Capture the cell that displays the provided text and extract its (x, y) central coordinate. 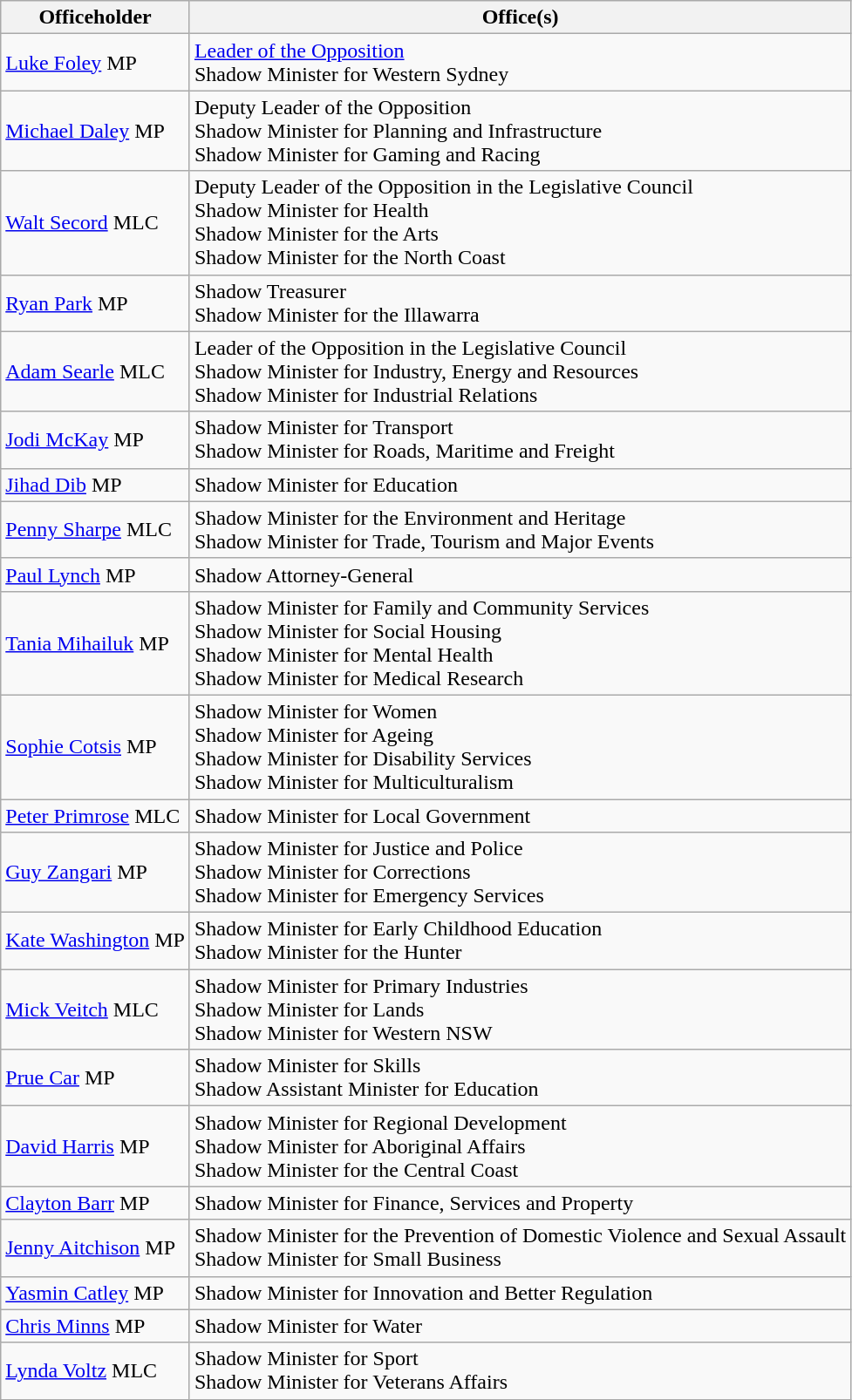
Shadow Minister for the Environment and HeritageShadow Minister for Trade, Tourism and Major Events (520, 530)
Guy Zangari MP (96, 873)
Shadow Minister for WomenShadow Minister for AgeingShadow Minister for Disability ServicesShadow Minister for Multiculturalism (520, 746)
Jodi McKay MP (96, 439)
Shadow Minister for Justice and PoliceShadow Minister for CorrectionsShadow Minister for Emergency Services (520, 873)
Shadow Minister for Early Childhood EducationShadow Minister for the Hunter (520, 941)
Officeholder (96, 17)
Clayton Barr MP (96, 1203)
Shadow Minister for Innovation and Better Regulation (520, 1293)
Mick Veitch MLC (96, 1009)
Shadow Minister for SportShadow Minister for Veterans Affairs (520, 1370)
Chris Minns MP (96, 1326)
Penny Sharpe MLC (96, 530)
Leader of the Opposition in the Legislative CouncilShadow Minister for Industry, Energy and ResourcesShadow Minister for Industrial Relations (520, 371)
Leader of the OppositionShadow Minister for Western Sydney (520, 63)
Lynda Voltz MLC (96, 1370)
Shadow Minister for TransportShadow Minister for Roads, Maritime and Freight (520, 439)
Deputy Leader of the Opposition in the Legislative CouncilShadow Minister for HealthShadow Minister for the ArtsShadow Minister for the North Coast (520, 223)
Shadow TreasurerShadow Minister for the Illawarra (520, 303)
Shadow Minister for the Prevention of Domestic Violence and Sexual AssaultShadow Minister for Small Business (520, 1248)
Paul Lynch MP (96, 574)
Shadow Minister for Water (520, 1326)
Shadow Attorney-General (520, 574)
Office(s) (520, 17)
Peter Primrose MLC (96, 815)
Sophie Cotsis MP (96, 746)
Michael Daley MP (96, 131)
Shadow Minister for Regional DevelopmentShadow Minister for Aboriginal AffairsShadow Minister for the Central Coast (520, 1146)
Adam Searle MLC (96, 371)
Jenny Aitchison MP (96, 1248)
Walt Secord MLC (96, 223)
Jihad Dib MP (96, 485)
Tania Mihailuk MP (96, 643)
Shadow Minister for Local Government (520, 815)
Kate Washington MP (96, 941)
Yasmin Catley MP (96, 1293)
David Harris MP (96, 1146)
Ryan Park MP (96, 303)
Shadow Minister for Finance, Services and Property (520, 1203)
Deputy Leader of the OppositionShadow Minister for Planning and InfrastructureShadow Minister for Gaming and Racing (520, 131)
Prue Car MP (96, 1077)
Luke Foley MP (96, 63)
Shadow Minister for SkillsShadow Assistant Minister for Education (520, 1077)
Shadow Minister for Education (520, 485)
Shadow Minister for Primary IndustriesShadow Minister for LandsShadow Minister for Western NSW (520, 1009)
